Find where the given text appears and provide that cell's center as (x, y) coordinate. 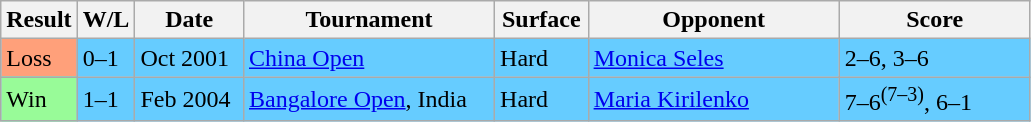
7–6(7–3), 6–1 (934, 100)
China Open (368, 58)
1–1 (106, 100)
Date (190, 20)
Result (39, 20)
Maria Kirilenko (714, 100)
Tournament (368, 20)
0–1 (106, 58)
Surface (542, 20)
2–6, 3–6 (934, 58)
Opponent (714, 20)
Oct 2001 (190, 58)
Bangalore Open, India (368, 100)
Score (934, 20)
W/L (106, 20)
Loss (39, 58)
Win (39, 100)
Monica Seles (714, 58)
Feb 2004 (190, 100)
